For the text-containing cell, return its midpoint in (x, y) coordinate format. 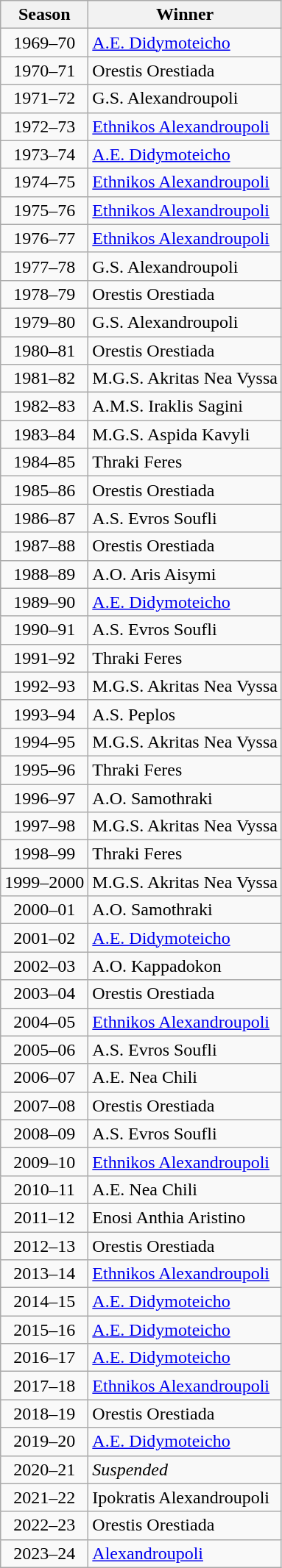
2000–01 (44, 910)
A.O. Aris Aisymi (186, 574)
2008–09 (44, 1134)
Alexandroupoli (186, 1553)
2013–14 (44, 1274)
2018–19 (44, 1414)
1996–97 (44, 798)
1969–70 (44, 43)
1989–90 (44, 602)
1976–77 (44, 238)
2014–15 (44, 1302)
2002–03 (44, 966)
2016–17 (44, 1358)
1997–98 (44, 826)
2003–04 (44, 994)
2006–07 (44, 1078)
Ipokratis Alexandroupoli (186, 1497)
1987–88 (44, 546)
1982–83 (44, 407)
2015–16 (44, 1330)
1993–94 (44, 714)
2023–24 (44, 1553)
1999–2000 (44, 882)
1970–71 (44, 71)
2020–21 (44, 1469)
1974–75 (44, 182)
A.S. Peplos (186, 714)
Season (44, 15)
1980–81 (44, 351)
2007–08 (44, 1106)
2010–11 (44, 1189)
1988–89 (44, 574)
1995–96 (44, 770)
1986–87 (44, 518)
A.M.S. Iraklis Sagini (186, 407)
1971–72 (44, 99)
1973–74 (44, 154)
1978–79 (44, 294)
1972–73 (44, 126)
2009–10 (44, 1161)
1979–80 (44, 322)
1994–95 (44, 742)
2022–23 (44, 1525)
M.G.S. Aspida Kavyli (186, 434)
1991–92 (44, 658)
1990–91 (44, 630)
2001–02 (44, 938)
A.O. Kappadokon (186, 966)
2019–20 (44, 1442)
Winner (186, 15)
1975–76 (44, 210)
1985–86 (44, 490)
Enosi Anthia Aristino (186, 1217)
1977–78 (44, 266)
1992–93 (44, 686)
Suspended (186, 1469)
1998–99 (44, 854)
2017–18 (44, 1386)
1981–82 (44, 379)
1984–85 (44, 462)
1983–84 (44, 434)
2012–13 (44, 1246)
2021–22 (44, 1497)
2005–06 (44, 1050)
2011–12 (44, 1217)
2004–05 (44, 1022)
